Identify which cell holds the provided text, then report its (X, Y) central coordinate. 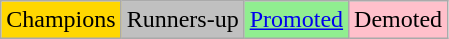
Champions (61, 20)
Promoted (296, 20)
Demoted (398, 20)
Runners-up (182, 20)
